Pinpoint the cell where the given text exists, returning its (X, Y) midpoint coordinate. 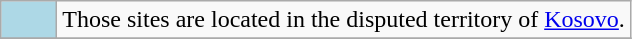
Those sites are located in the disputed territory of Kosovo. (344, 20)
